Extract the (X, Y) coordinate from the center of the cell holding the provided text.  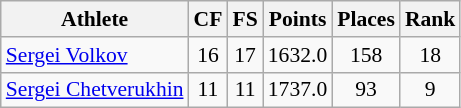
16 (208, 55)
Points (298, 19)
18 (430, 55)
Rank (430, 19)
93 (366, 90)
Athlete (95, 19)
Places (366, 19)
Sergei Chetverukhin (95, 90)
FS (244, 19)
1632.0 (298, 55)
158 (366, 55)
Sergei Volkov (95, 55)
17 (244, 55)
9 (430, 90)
CF (208, 19)
1737.0 (298, 90)
